Return the (x, y) coordinate for the center point of the cell that contains the specified text.  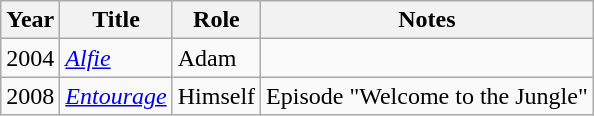
2004 (30, 58)
Year (30, 20)
Adam (216, 58)
Episode "Welcome to the Jungle" (428, 96)
Entourage (116, 96)
2008 (30, 96)
Notes (428, 20)
Title (116, 20)
Role (216, 20)
Alfie (116, 58)
Himself (216, 96)
